Determine the [x, y] coordinate at the center of the cell enclosing the given text.  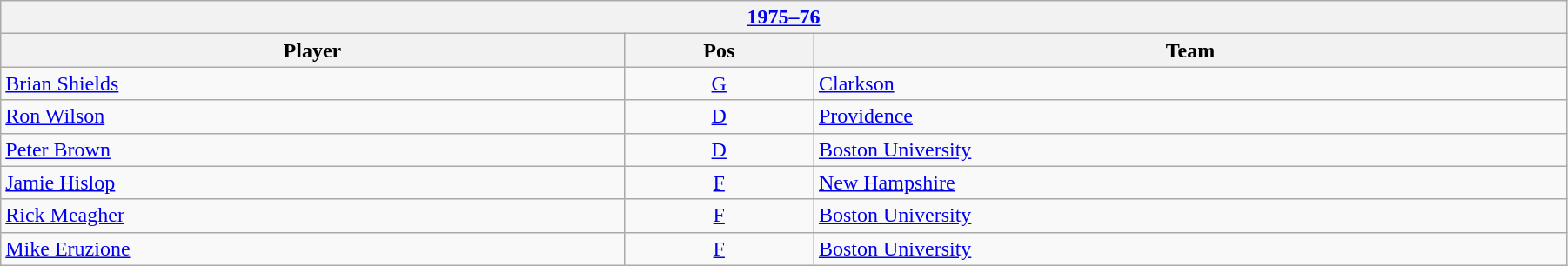
Mike Eruzione [312, 249]
Player [312, 50]
Pos [719, 50]
Brian Shields [312, 83]
1975–76 [784, 17]
Peter Brown [312, 150]
Jamie Hislop [312, 183]
Team [1190, 50]
Clarkson [1190, 83]
Rick Meagher [312, 216]
Providence [1190, 116]
New Hampshire [1190, 183]
G [719, 83]
Ron Wilson [312, 116]
